From the cell containing the given text, extract its center point as [x, y] coordinate. 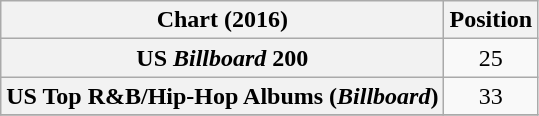
33 [491, 96]
US Billboard 200 [222, 58]
25 [491, 58]
US Top R&B/Hip-Hop Albums (Billboard) [222, 96]
Position [491, 20]
Chart (2016) [222, 20]
